From the cell containing the given text, extract its center point as [x, y] coordinate. 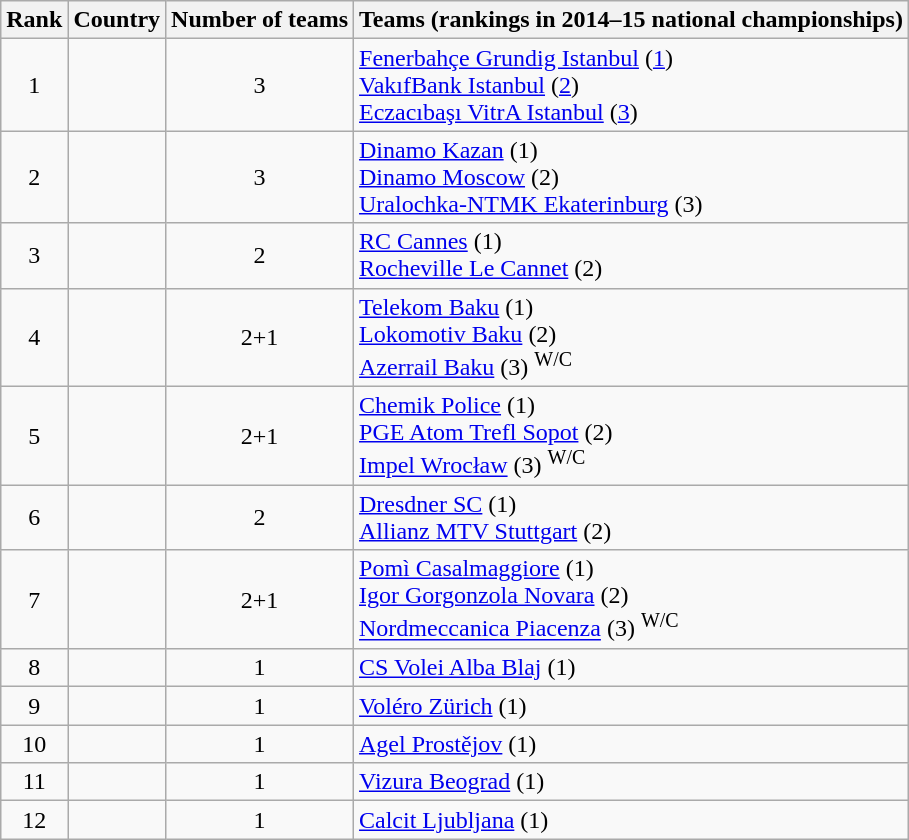
Teams (rankings in 2014–15 national championships) [632, 20]
Telekom Baku (1)Lokomotiv Baku (2)Azerrail Baku (3) W/C [632, 338]
Vizura Beograd (1) [632, 782]
Country [117, 20]
10 [34, 744]
Voléro Zürich (1) [632, 706]
Chemik Police (1)PGE Atom Trefl Sopot (2)Impel Wrocław (3) W/C [632, 436]
5 [34, 436]
Pomì Casalmaggiore (1)Igor Gorgonzola Novara (2)Nordmeccanica Piacenza (3) W/C [632, 600]
Dresdner SC (1)Allianz MTV Stuttgart (2) [632, 518]
Fenerbahçe Grundig Istanbul (1)VakıfBank Istanbul (2)Eczacıbaşı VitrA Istanbul (3) [632, 85]
Calcit Ljubljana (1) [632, 820]
11 [34, 782]
9 [34, 706]
Rank [34, 20]
RC Cannes (1)Rocheville Le Cannet (2) [632, 256]
6 [34, 518]
8 [34, 668]
Dinamo Kazan (1)Dinamo Moscow (2)Uralochka-NTMK Ekaterinburg (3) [632, 177]
12 [34, 820]
CS Volei Alba Blaj (1) [632, 668]
Agel Prostějov (1) [632, 744]
7 [34, 600]
4 [34, 338]
Number of teams [260, 20]
